From the cell containing the given text, extract its center point as [X, Y] coordinate. 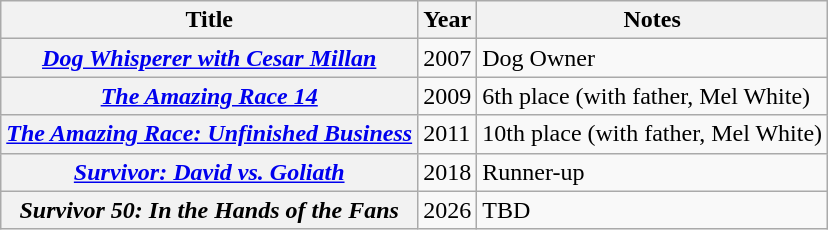
10th place (with father, Mel White) [652, 134]
The Amazing Race 14 [210, 96]
2026 [448, 210]
2018 [448, 172]
TBD [652, 210]
Survivor: David vs. Goliath [210, 172]
The Amazing Race: Unfinished Business [210, 134]
Dog Owner [652, 58]
Year [448, 20]
2009 [448, 96]
Runner-up [652, 172]
2011 [448, 134]
Dog Whisperer with Cesar Millan [210, 58]
2007 [448, 58]
Survivor 50: In the Hands of the Fans [210, 210]
6th place (with father, Mel White) [652, 96]
Title [210, 20]
Notes [652, 20]
